Detect which cell encompasses the target text, then output its [X, Y] center coordinate. 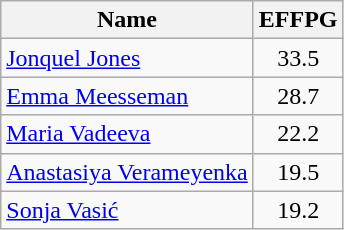
Jonquel Jones [128, 58]
Emma Meesseman [128, 96]
Maria Vadeeva [128, 134]
19.2 [298, 210]
EFFPG [298, 20]
28.7 [298, 96]
Name [128, 20]
33.5 [298, 58]
Anastasiya Verameyenka [128, 172]
Sonja Vasić [128, 210]
19.5 [298, 172]
22.2 [298, 134]
